Search for the cell housing the specified text and yield its (X, Y) center coordinate. 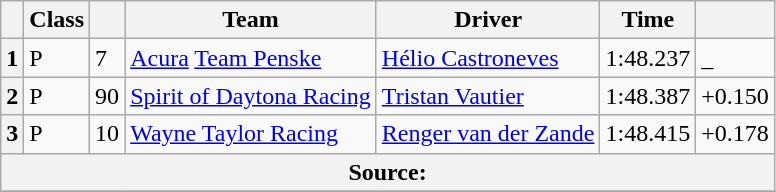
7 (108, 58)
Driver (488, 20)
Wayne Taylor Racing (251, 134)
1:48.415 (648, 134)
1:48.237 (648, 58)
_ (736, 58)
Source: (388, 172)
2 (12, 96)
Time (648, 20)
1 (12, 58)
+0.178 (736, 134)
10 (108, 134)
Tristan Vautier (488, 96)
Class (57, 20)
Renger van der Zande (488, 134)
1:48.387 (648, 96)
Acura Team Penske (251, 58)
+0.150 (736, 96)
Hélio Castroneves (488, 58)
Spirit of Daytona Racing (251, 96)
90 (108, 96)
3 (12, 134)
Team (251, 20)
